Find where the given text appears and provide that cell's center as (X, Y) coordinate. 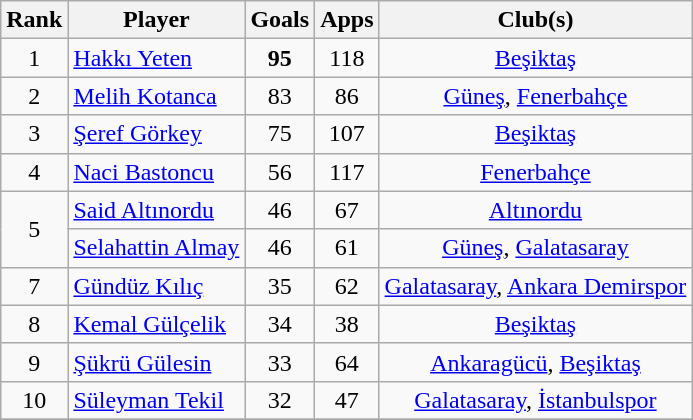
8 (34, 324)
38 (347, 324)
Şeref Görkey (156, 134)
9 (34, 362)
Ankaragücü, Beşiktaş (536, 362)
Player (156, 20)
107 (347, 134)
33 (280, 362)
Fenerbahçe (536, 172)
117 (347, 172)
56 (280, 172)
Şükrü Gülesin (156, 362)
3 (34, 134)
4 (34, 172)
5 (34, 229)
Apps (347, 20)
Selahattin Almay (156, 248)
Kemal Gülçelik (156, 324)
34 (280, 324)
7 (34, 286)
Melih Kotanca (156, 96)
Rank (34, 20)
47 (347, 400)
1 (34, 58)
86 (347, 96)
Süleyman Tekil (156, 400)
95 (280, 58)
Güneş, Galatasaray (536, 248)
Goals (280, 20)
32 (280, 400)
2 (34, 96)
Altınordu (536, 210)
Güneş, Fenerbahçe (536, 96)
118 (347, 58)
Club(s) (536, 20)
Hakkı Yeten (156, 58)
67 (347, 210)
75 (280, 134)
Said Altınordu (156, 210)
Galatasaray, İstanbulspor (536, 400)
35 (280, 286)
Gündüz Kılıç (156, 286)
62 (347, 286)
10 (34, 400)
Naci Bastoncu (156, 172)
Galatasaray, Ankara Demirspor (536, 286)
83 (280, 96)
61 (347, 248)
64 (347, 362)
